Return (x, y) of the center of cell containing provided text 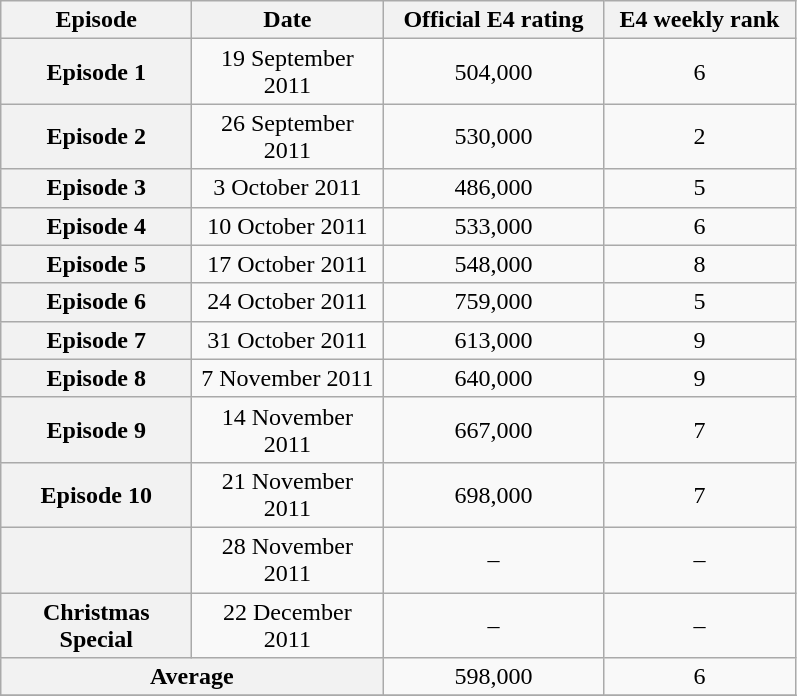
21 November 2011 (288, 494)
19 September 2011 (288, 72)
Episode 3 (96, 188)
2 (700, 136)
Episode 7 (96, 340)
533,000 (494, 226)
14 November 2011 (288, 430)
8 (700, 264)
Episode 2 (96, 136)
667,000 (494, 430)
Episode 1 (96, 72)
Average (192, 677)
Episode 8 (96, 378)
Official E4 rating (494, 20)
E4 weekly rank (700, 20)
Episode 4 (96, 226)
613,000 (494, 340)
Episode 6 (96, 302)
640,000 (494, 378)
24 October 2011 (288, 302)
26 September 2011 (288, 136)
7 November 2011 (288, 378)
530,000 (494, 136)
Christmas Special (96, 624)
Episode (96, 20)
Episode 5 (96, 264)
548,000 (494, 264)
Date (288, 20)
698,000 (494, 494)
598,000 (494, 677)
759,000 (494, 302)
486,000 (494, 188)
31 October 2011 (288, 340)
Episode 10 (96, 494)
Episode 9 (96, 430)
28 November 2011 (288, 560)
17 October 2011 (288, 264)
504,000 (494, 72)
10 October 2011 (288, 226)
3 October 2011 (288, 188)
22 December 2011 (288, 624)
